Pinpoint the cell where the given text exists, returning its (X, Y) midpoint coordinate. 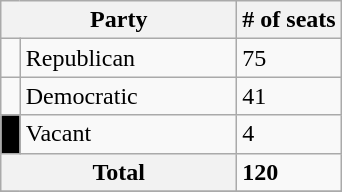
Vacant (128, 134)
4 (289, 134)
Democratic (128, 96)
Republican (128, 58)
41 (289, 96)
# of seats (289, 20)
75 (289, 58)
120 (289, 172)
Party (119, 20)
Total (119, 172)
